Find where the given text appears and provide that cell's center as [x, y] coordinate. 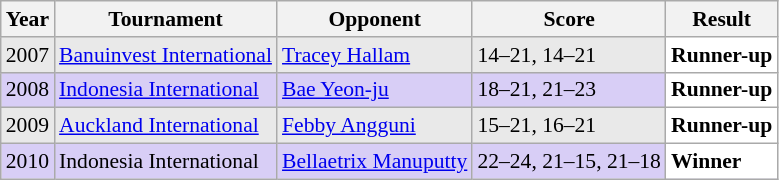
18–21, 21–23 [569, 90]
Score [569, 19]
22–24, 21–15, 21–18 [569, 162]
2009 [28, 126]
Opponent [374, 19]
Febby Angguni [374, 126]
Bae Yeon-ju [374, 90]
2010 [28, 162]
Auckland International [166, 126]
Banuinvest International [166, 55]
14–21, 14–21 [569, 55]
Bellaetrix Manuputty [374, 162]
Tournament [166, 19]
15–21, 16–21 [569, 126]
Result [722, 19]
Tracey Hallam [374, 55]
Winner [722, 162]
2007 [28, 55]
Year [28, 19]
2008 [28, 90]
